Capture the cell that displays the provided text and extract its (x, y) central coordinate. 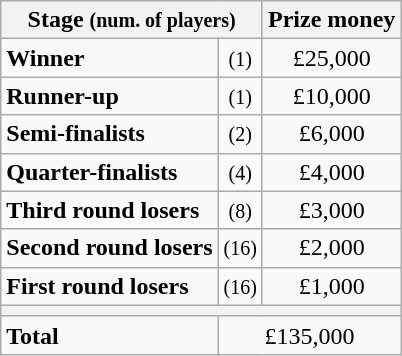
£10,000 (331, 96)
(2) (240, 134)
£6,000 (331, 134)
Runner-up (110, 96)
£25,000 (331, 58)
Total (110, 335)
£135,000 (310, 335)
(8) (240, 210)
£4,000 (331, 172)
Stage (num. of players) (132, 20)
Second round losers (110, 248)
First round losers (110, 286)
£1,000 (331, 286)
Semi-finalists (110, 134)
£2,000 (331, 248)
Prize money (331, 20)
Quarter-finalists (110, 172)
£3,000 (331, 210)
Third round losers (110, 210)
(4) (240, 172)
Winner (110, 58)
